From the cell containing the given text, extract its center point as (x, y) coordinate. 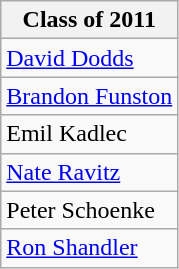
Peter Schoenke (90, 210)
Emil Kadlec (90, 134)
Ron Shandler (90, 248)
Nate Ravitz (90, 172)
David Dodds (90, 58)
Class of 2011 (90, 20)
Brandon Funston (90, 96)
